Scan for the cell matching the given text and deliver its [X, Y] coordinate at center. 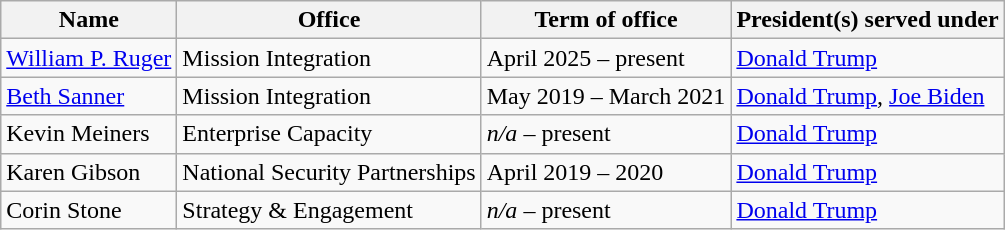
Name [89, 20]
Office [329, 20]
Corin Stone [89, 210]
Beth Sanner [89, 96]
Karen Gibson [89, 172]
Kevin Meiners [89, 134]
Donald Trump, Joe Biden [868, 96]
Strategy & Engagement [329, 210]
April 2019 – 2020 [606, 172]
National Security Partnerships [329, 172]
William P. Ruger [89, 58]
Enterprise Capacity [329, 134]
May 2019 – March 2021 [606, 96]
Term of office [606, 20]
President(s) served under [868, 20]
April 2025 – present [606, 58]
